Scan for the cell matching the given text and deliver its (x, y) coordinate at center. 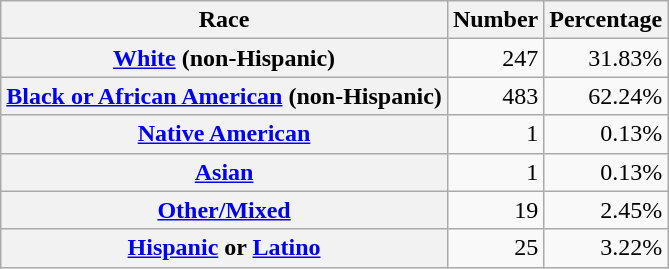
Number (495, 20)
Percentage (606, 20)
Hispanic or Latino (224, 248)
483 (495, 96)
White (non-Hispanic) (224, 58)
62.24% (606, 96)
Native American (224, 134)
3.22% (606, 248)
Race (224, 20)
Black or African American (non-Hispanic) (224, 96)
Other/Mixed (224, 210)
25 (495, 248)
2.45% (606, 210)
19 (495, 210)
Asian (224, 172)
31.83% (606, 58)
247 (495, 58)
